Extract the [X, Y] coordinate from the center of the cell holding the provided text.  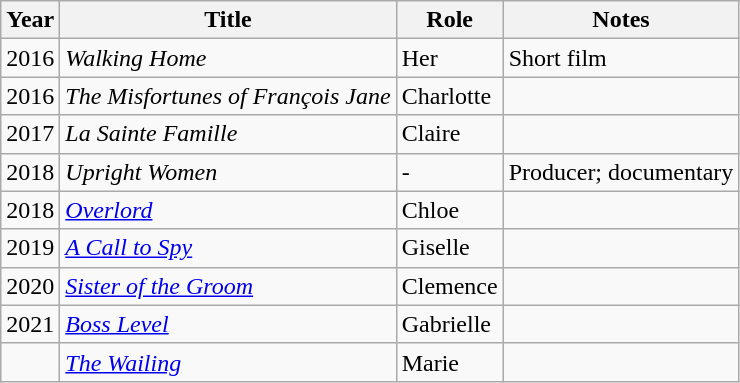
Claire [450, 134]
Gabrielle [450, 324]
2019 [30, 248]
Producer; documentary [621, 172]
Title [228, 20]
Giselle [450, 248]
Upright Women [228, 172]
Sister of the Groom [228, 286]
The Wailing [228, 362]
Chloe [450, 210]
Her [450, 58]
Notes [621, 20]
- [450, 172]
Overlord [228, 210]
The Misfortunes of François Jane [228, 96]
Walking Home [228, 58]
2017 [30, 134]
Year [30, 20]
Role [450, 20]
La Sainte Famille [228, 134]
Boss Level [228, 324]
Short film [621, 58]
Charlotte [450, 96]
Marie [450, 362]
Clemence [450, 286]
2020 [30, 286]
2021 [30, 324]
A Call to Spy [228, 248]
